Capture the cell that displays the provided text and extract its [X, Y] central coordinate. 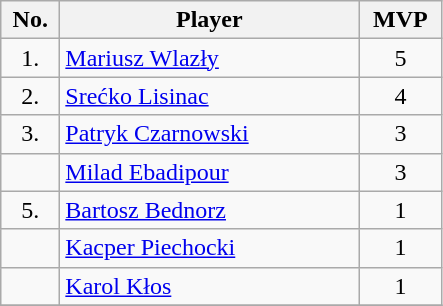
MVP [400, 20]
Patryk Czarnowski [210, 134]
Srećko Lisinac [210, 96]
No. [30, 20]
Mariusz Wlazły [210, 58]
Milad Ebadipour [210, 172]
Karol Kłos [210, 286]
Bartosz Bednorz [210, 210]
5 [400, 58]
1. [30, 58]
Kacper Piechocki [210, 248]
Player [210, 20]
5. [30, 210]
4 [400, 96]
2. [30, 96]
3. [30, 134]
